Determine the (X, Y) coordinate at the center of the cell enclosing the given text.  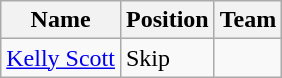
Name (61, 20)
Position (167, 20)
Kelly Scott (61, 58)
Skip (167, 58)
Team (248, 20)
